Return the [X, Y] coordinate for the center point of the cell that contains the specified text.  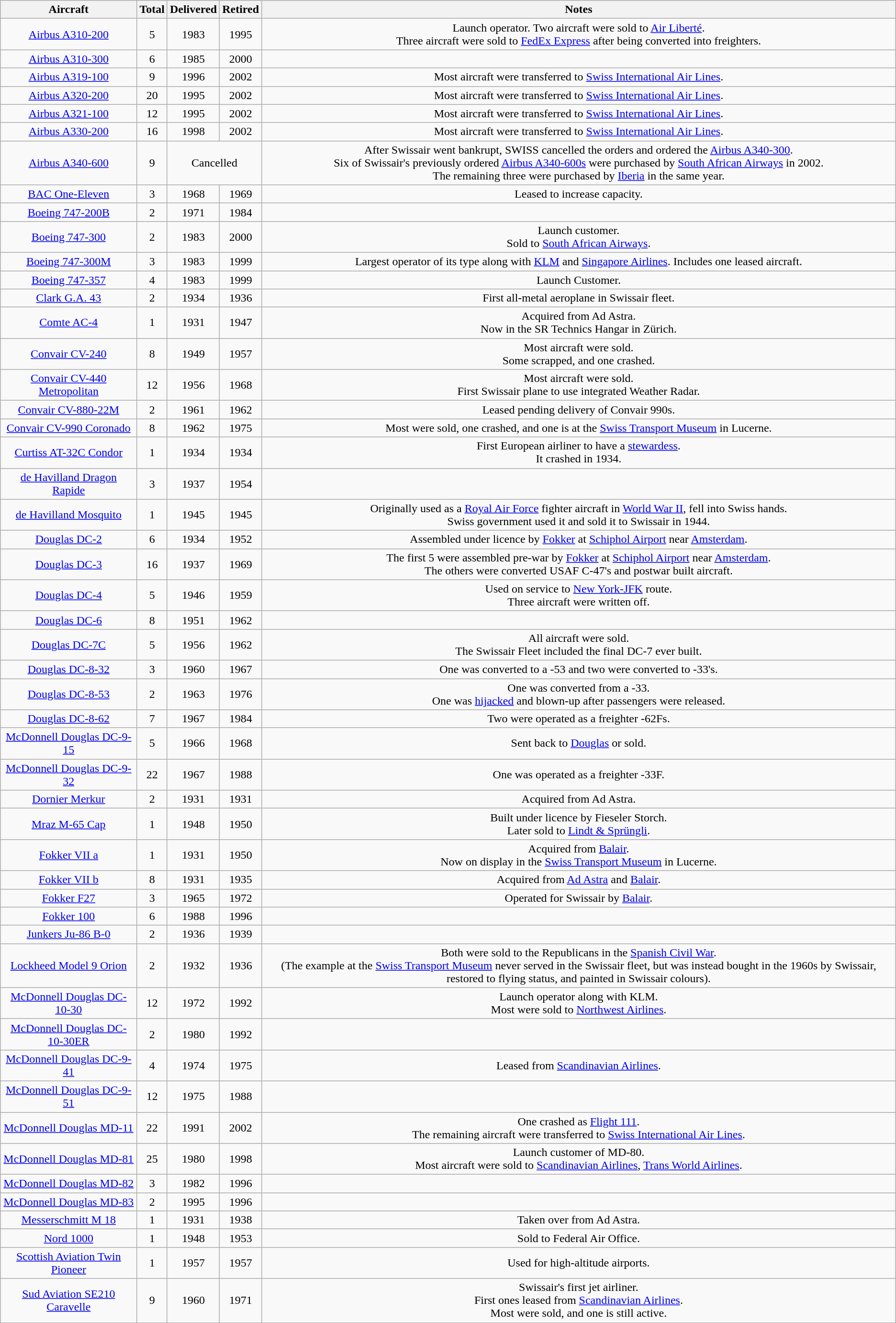
7 [152, 719]
Airbus A340-600 [69, 163]
1959 [241, 595]
Two were operated as a freighter -62Fs. [579, 719]
One was converted from a -33.One was hijacked and blown-up after passengers were released. [579, 694]
Most aircraft were sold.First Swissair plane to use integrated Weather Radar. [579, 385]
1976 [241, 694]
1947 [241, 323]
McDonnell Douglas MD-83 [69, 1202]
Taken over from Ad Astra. [579, 1220]
Fokker VII b [69, 880]
Clark G.A. 43 [69, 298]
Notes [579, 10]
20 [152, 95]
Sud Aviation SE210 Caravelle [69, 1301]
1954 [241, 483]
25 [152, 1159]
1991 [193, 1128]
1963 [193, 694]
Acquired from Ad Astra. [579, 799]
1965 [193, 898]
Airbus A320-200 [69, 95]
Launch operator. Two aircraft were sold to Air Liberté.Three aircraft were sold to FedEx Express after being converted into freighters. [579, 34]
One was operated as a freighter -33F. [579, 774]
Douglas DC-8-53 [69, 694]
Leased pending delivery of Convair 990s. [579, 410]
1953 [241, 1238]
Acquired from Balair.Now on display in the Swiss Transport Museum in Lucerne. [579, 855]
Delivered [193, 10]
All aircraft were sold.The Swissair Fleet included the final DC-7 ever built. [579, 644]
Douglas DC-7C [69, 644]
Fokker F27 [69, 898]
Used for high-altitude airports. [579, 1263]
McDonnell Douglas DC-9-51 [69, 1096]
McDonnell Douglas DC-9-41 [69, 1065]
Convair CV-880-22M [69, 410]
Assembled under licence by Fokker at Schiphol Airport near Amsterdam. [579, 539]
Launch Customer. [579, 280]
Used on service to New York-JFK route.Three aircraft were written off. [579, 595]
McDonnell Douglas DC-10-30 [69, 1003]
Douglas DC-8-32 [69, 669]
Leased from Scandinavian Airlines. [579, 1065]
Airbus A319-100 [69, 77]
de Havilland Mosquito [69, 515]
Convair CV-440 Metropolitan [69, 385]
Douglas DC-8-62 [69, 719]
Airbus A310-300 [69, 59]
Sold to Federal Air Office. [579, 1238]
McDonnell Douglas MD-11 [69, 1128]
1985 [193, 59]
1974 [193, 1065]
The first 5 were assembled pre-war by Fokker at Schiphol Airport near Amsterdam.The others were converted USAF C-47's and postwar built aircraft. [579, 564]
Comte AC-4 [69, 323]
Airbus A321-100 [69, 113]
Operated for Swissair by Balair. [579, 898]
Boeing 747-357 [69, 280]
Douglas DC-2 [69, 539]
Most were sold, one crashed, and one is at the Swiss Transport Museum in Lucerne. [579, 428]
Airbus A330-200 [69, 132]
Aircraft [69, 10]
One was converted to a -53 and two were converted to -33's. [579, 669]
Lockheed Model 9 Orion [69, 965]
Douglas DC-3 [69, 564]
Acquired from Ad Astra and Balair. [579, 880]
1932 [193, 965]
First European airliner to have a stewardess.It crashed in 1934. [579, 453]
One crashed as Flight 111.The remaining aircraft were transferred to Swiss International Air Lines. [579, 1128]
Boeing 747-300M [69, 261]
Scottish Aviation Twin Pioneer [69, 1263]
Fokker 100 [69, 916]
Total [152, 10]
Junkers Ju-86 B-0 [69, 934]
McDonnell Douglas DC-9-32 [69, 774]
1938 [241, 1220]
McDonnell Douglas DC-9-15 [69, 744]
Launch customer.Sold to South African Airways. [579, 236]
Launch customer of MD-80.Most aircraft were sold to Scandinavian Airlines, Trans World Airlines. [579, 1159]
1951 [193, 620]
1952 [241, 539]
Acquired from Ad Astra.Now in the SR Technics Hangar in Zürich. [579, 323]
Retired [241, 10]
First all-metal aeroplane in Swissair fleet. [579, 298]
Boeing 747-200B [69, 212]
Launch operator along with KLM.Most were sold to Northwest Airlines. [579, 1003]
Airbus A310-200 [69, 34]
1935 [241, 880]
McDonnell Douglas MD-82 [69, 1184]
Boeing 747-300 [69, 236]
Most aircraft were sold.Some scrapped, and one crashed. [579, 354]
1946 [193, 595]
1939 [241, 934]
BAC One-Eleven [69, 194]
McDonnell Douglas DC-10-30ER [69, 1034]
Fokker VII a [69, 855]
Curtiss AT-32C Condor [69, 453]
Messerschmitt M 18 [69, 1220]
1949 [193, 354]
Dornier Merkur [69, 799]
Largest operator of its type along with KLM and Singapore Airlines. Includes one leased aircraft. [579, 261]
de Havilland Dragon Rapide [69, 483]
Cancelled [214, 163]
Douglas DC-4 [69, 595]
Nord 1000 [69, 1238]
Convair CV-990 Coronado [69, 428]
Swissair's first jet airliner.First ones leased from Scandinavian Airlines.Most were sold, and one is still active. [579, 1301]
1982 [193, 1184]
Mraz M-65 Cap [69, 824]
Convair CV-240 [69, 354]
Built under licence by Fieseler Storch.Later sold to Lindt & Sprüngli. [579, 824]
McDonnell Douglas MD-81 [69, 1159]
1966 [193, 744]
Douglas DC-6 [69, 620]
Sent back to Douglas or sold. [579, 744]
1961 [193, 410]
Leased to increase capacity. [579, 194]
